Find where the given text appears and provide that cell's center as (x, y) coordinate. 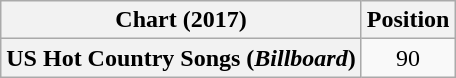
US Hot Country Songs (Billboard) (181, 58)
Chart (2017) (181, 20)
Position (408, 20)
90 (408, 58)
